Locate the cell with the specified text and output its (X, Y) center coordinate. 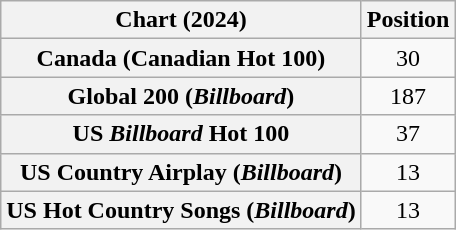
187 (408, 96)
Canada (Canadian Hot 100) (181, 58)
US Country Airplay (Billboard) (181, 172)
37 (408, 134)
Global 200 (Billboard) (181, 96)
US Hot Country Songs (Billboard) (181, 210)
Position (408, 20)
US Billboard Hot 100 (181, 134)
30 (408, 58)
Chart (2024) (181, 20)
